Search for the cell housing the specified text and yield its [X, Y] center coordinate. 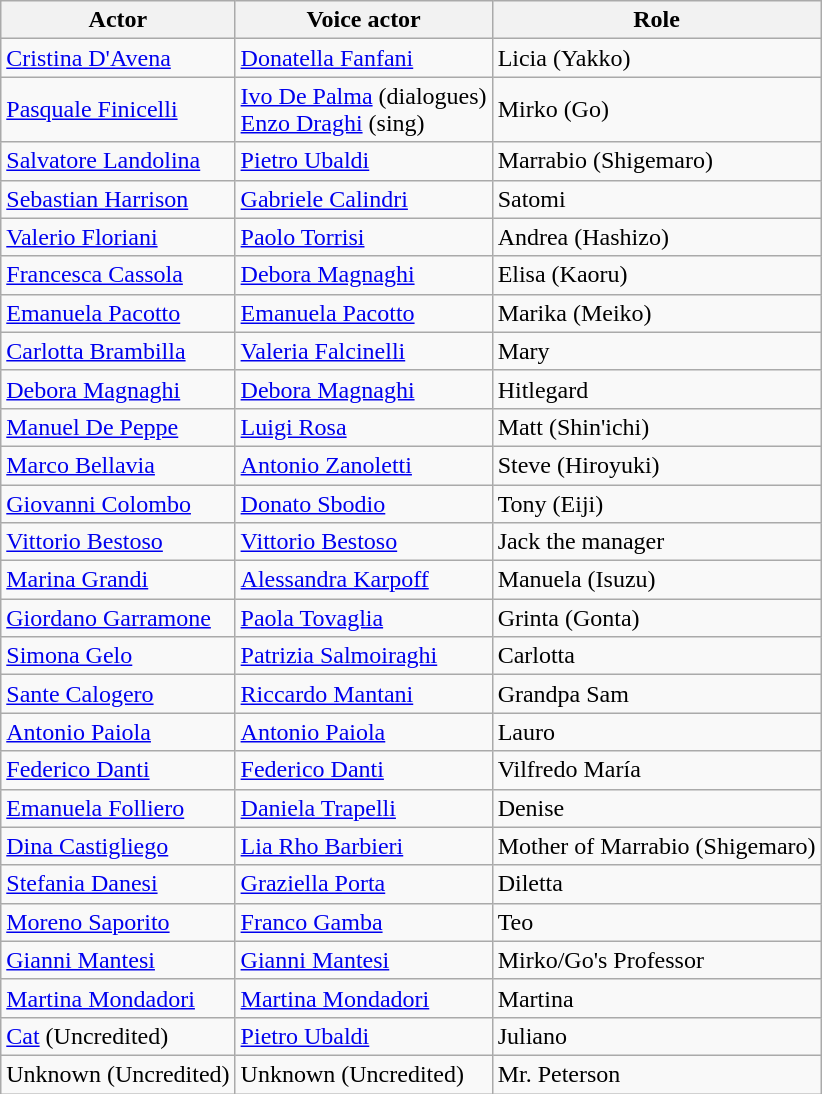
Luigi Rosa [364, 427]
Hitlegard [656, 389]
Marika (Meiko) [656, 313]
Cat (Uncredited) [118, 1036]
Antonio Zanoletti [364, 465]
Franco Gamba [364, 922]
Lia Rho Barbieri [364, 846]
Alessandra Karpoff [364, 580]
Mary [656, 351]
Valerio Floriani [118, 237]
Vilfredo María [656, 770]
Emanuela Folliero [118, 808]
Steve (Hiroyuki) [656, 465]
Riccardo Mantani [364, 694]
Gabriele Calindri [364, 199]
Donato Sbodio [364, 503]
Pasquale Finicelli [118, 110]
Patrizia Salmoiraghi [364, 656]
Carlotta Brambilla [118, 351]
Manuela (Isuzu) [656, 580]
Marco Bellavia [118, 465]
Paola Tovaglia [364, 618]
Simona Gelo [118, 656]
Mr. Peterson [656, 1074]
Graziella Porta [364, 884]
Donatella Fanfani [364, 58]
Ivo De Palma (dialogues)Enzo Draghi (sing) [364, 110]
Moreno Saporito [118, 922]
Satomi [656, 199]
Diletta [656, 884]
Mirko (Go) [656, 110]
Giordano Garramone [118, 618]
Daniela Trapelli [364, 808]
Sebastian Harrison [118, 199]
Mirko/Go's Professor [656, 960]
Mother of Marrabio (Shigemaro) [656, 846]
Sante Calogero [118, 694]
Dina Castigliego [118, 846]
Teo [656, 922]
Marina Grandi [118, 580]
Licia (Yakko) [656, 58]
Valeria Falcinelli [364, 351]
Stefania Danesi [118, 884]
Marrabio (Shigemaro) [656, 161]
Cristina D'Avena [118, 58]
Actor [118, 20]
Grinta (Gonta) [656, 618]
Matt (Shin'ichi) [656, 427]
Carlotta [656, 656]
Giovanni Colombo [118, 503]
Tony (Eiji) [656, 503]
Paolo Torrisi [364, 237]
Andrea (Hashizo) [656, 237]
Manuel De Peppe [118, 427]
Denise [656, 808]
Role [656, 20]
Grandpa Sam [656, 694]
Salvatore Landolina [118, 161]
Francesca Cassola [118, 275]
Juliano [656, 1036]
Martina [656, 998]
Voice actor [364, 20]
Elisa (Kaoru) [656, 275]
Jack the manager [656, 542]
Lauro [656, 732]
